Determine the (X, Y) coordinate at the center of the cell enclosing the given text.  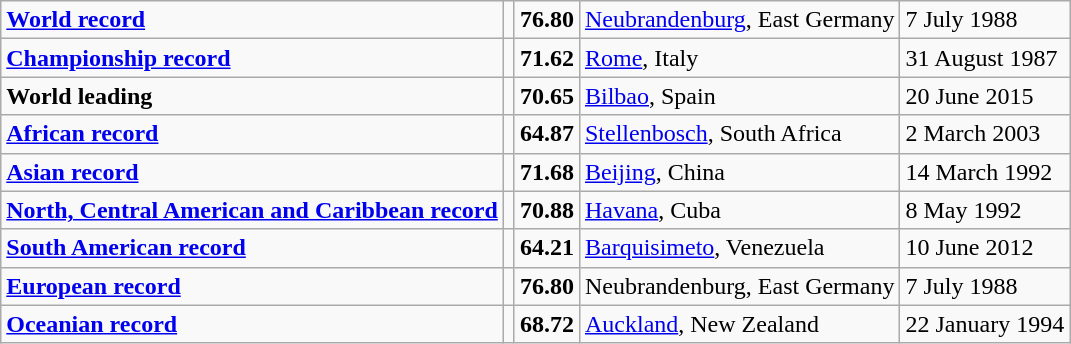
2 March 2003 (985, 134)
22 January 1994 (985, 324)
North, Central American and Caribbean record (252, 210)
71.62 (546, 58)
Asian record (252, 172)
Beijing, China (740, 172)
64.87 (546, 134)
64.21 (546, 248)
70.88 (546, 210)
68.72 (546, 324)
Bilbao, Spain (740, 96)
World record (252, 20)
European record (252, 286)
70.65 (546, 96)
Stellenbosch, South Africa (740, 134)
Championship record (252, 58)
Oceanian record (252, 324)
World leading (252, 96)
10 June 2012 (985, 248)
African record (252, 134)
20 June 2015 (985, 96)
Auckland, New Zealand (740, 324)
Barquisimeto, Venezuela (740, 248)
14 March 1992 (985, 172)
Havana, Cuba (740, 210)
8 May 1992 (985, 210)
South American record (252, 248)
Rome, Italy (740, 58)
31 August 1987 (985, 58)
71.68 (546, 172)
